Output the (X, Y) coordinate of the center of the cell containing the given text.  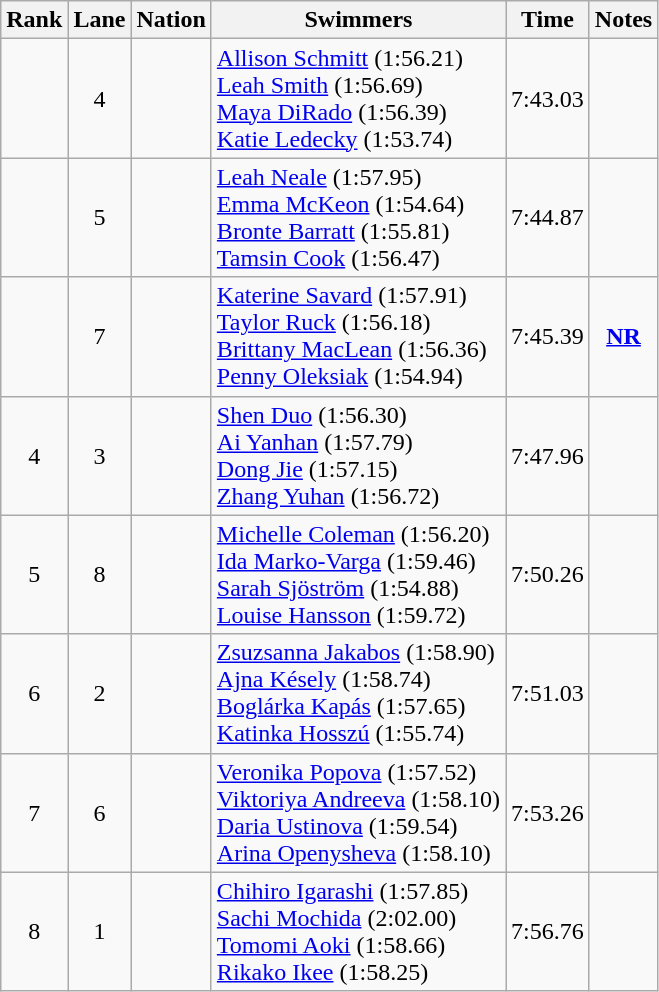
Swimmers (358, 20)
7:51.03 (548, 694)
Katerine Savard (1:57.91)Taylor Ruck (1:56.18)Brittany MacLean (1:56.36)Penny Oleksiak (1:54.94) (358, 336)
3 (100, 456)
7:43.03 (548, 98)
7:47.96 (548, 456)
Veronika Popova (1:57.52)Viktoriya Andreeva (1:58.10)Daria Ustinova (1:59.54)Arina Openysheva (1:58.10) (358, 812)
Notes (623, 20)
Michelle Coleman (1:56.20)Ida Marko-Varga (1:59.46)Sarah Sjöström (1:54.88)Louise Hansson (1:59.72) (358, 574)
Zsuzsanna Jakabos (1:58.90)Ajna Késely (1:58.74)Boglárka Kapás (1:57.65)Katinka Hosszú (1:55.74) (358, 694)
Allison Schmitt (1:56.21)Leah Smith (1:56.69)Maya DiRado (1:56.39)Katie Ledecky (1:53.74) (358, 98)
Lane (100, 20)
Leah Neale (1:57.95)Emma McKeon (1:54.64)Bronte Barratt (1:55.81)Tamsin Cook (1:56.47) (358, 218)
Nation (171, 20)
7:45.39 (548, 336)
7:56.76 (548, 932)
Shen Duo (1:56.30)Ai Yanhan (1:57.79)Dong Jie (1:57.15)Zhang Yuhan (1:56.72) (358, 456)
NR (623, 336)
1 (100, 932)
Chihiro Igarashi (1:57.85)Sachi Mochida (2:02.00)Tomomi Aoki (1:58.66)Rikako Ikee (1:58.25) (358, 932)
2 (100, 694)
7:44.87 (548, 218)
Rank (34, 20)
7:50.26 (548, 574)
Time (548, 20)
7:53.26 (548, 812)
